Scan for the cell matching the given text and deliver its [x, y] coordinate at center. 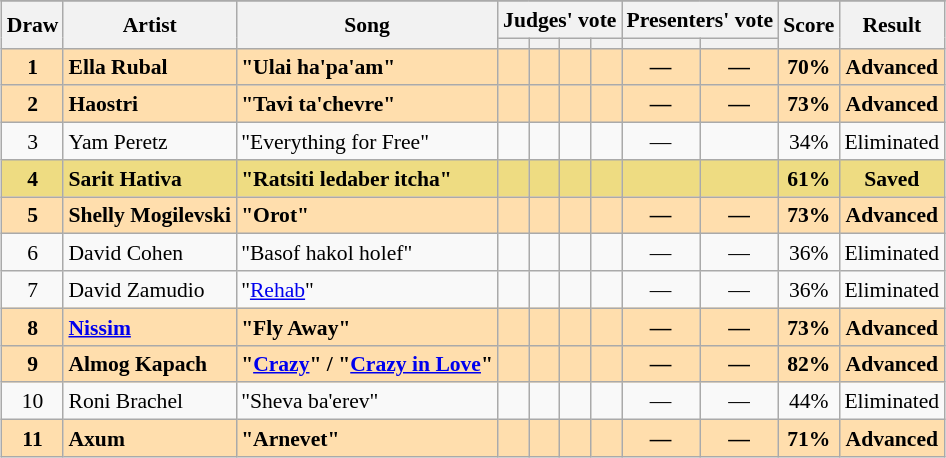
3 [33, 142]
Artist [150, 24]
4 [33, 178]
Score [808, 24]
1 [33, 66]
"Arnevet" [367, 438]
"Ratsiti ledaber itcha" [367, 178]
"Basof hakol holef" [367, 252]
"Orot" [367, 216]
Judges' vote [560, 20]
Yam Peretz [150, 142]
"Sheva ba'erev" [367, 402]
Shelly Mogilevski [150, 216]
"Rehab" [367, 290]
44% [808, 402]
Draw [33, 24]
71% [808, 438]
11 [33, 438]
7 [33, 290]
Nissim [150, 326]
8 [33, 326]
David Zamudio [150, 290]
Haostri [150, 104]
10 [33, 402]
Axum [150, 438]
"Crazy" / "Crazy in Love" [367, 364]
5 [33, 216]
6 [33, 252]
Presenters' vote [700, 20]
61% [808, 178]
"Fly Away" [367, 326]
"Tavi ta'chevre" [367, 104]
"Everything for Free" [367, 142]
Sarit Hativa [150, 178]
Saved [892, 178]
Result [892, 24]
70% [808, 66]
Almog Kapach [150, 364]
9 [33, 364]
Ella Rubal [150, 66]
82% [808, 364]
2 [33, 104]
Song [367, 24]
34% [808, 142]
David Cohen [150, 252]
Roni Brachel [150, 402]
"Ulai ha'pa'am" [367, 66]
